Determine the (X, Y) coordinate at the center of the cell enclosing the given text.  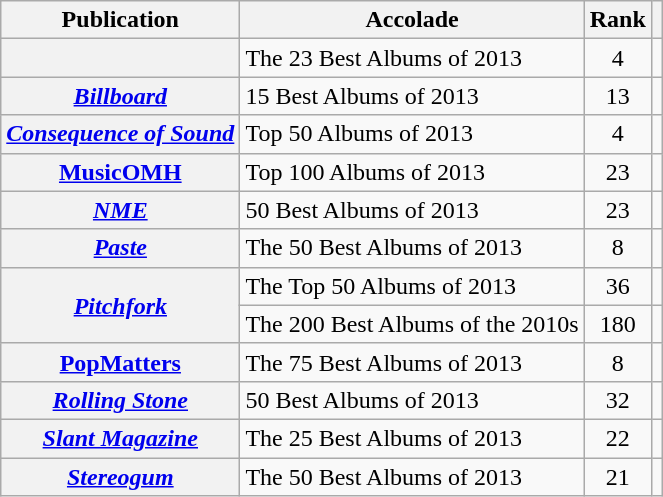
Top 50 Albums of 2013 (412, 134)
13 (618, 96)
Stereogum (120, 477)
Pitchfork (120, 305)
32 (618, 400)
15 Best Albums of 2013 (412, 96)
36 (618, 286)
22 (618, 438)
Publication (120, 20)
The Top 50 Albums of 2013 (412, 286)
21 (618, 477)
Top 100 Albums of 2013 (412, 172)
Billboard (120, 96)
Rank (618, 20)
180 (618, 324)
Slant Magazine (120, 438)
Rolling Stone (120, 400)
Accolade (412, 20)
PopMatters (120, 362)
The 200 Best Albums of the 2010s (412, 324)
MusicOMH (120, 172)
The 75 Best Albums of 2013 (412, 362)
The 23 Best Albums of 2013 (412, 58)
The 25 Best Albums of 2013 (412, 438)
Paste (120, 248)
Consequence of Sound (120, 134)
NME (120, 210)
